Return the (X, Y) coordinate for the center point of the cell that contains the specified text.  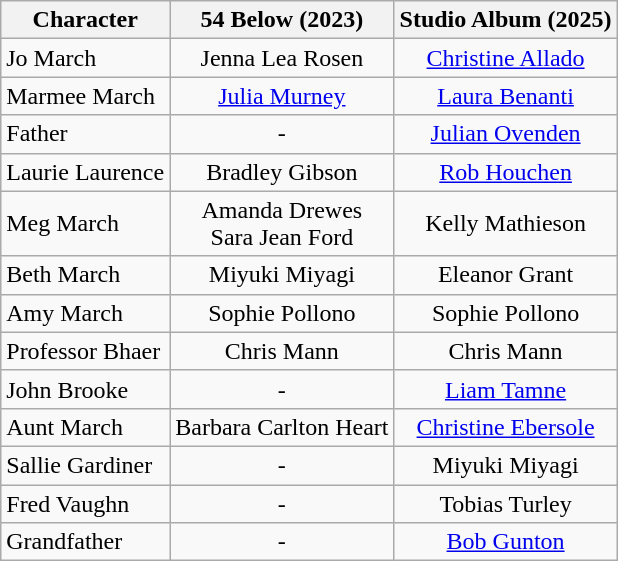
54 Below (2023) (282, 20)
Jo March (86, 58)
Beth March (86, 275)
Julian Ovenden (506, 134)
Christine Ebersole (506, 427)
Meg March (86, 224)
Liam Tamne (506, 389)
Jenna Lea Rosen (282, 58)
Bradley Gibson (282, 172)
Laurie Laurence (86, 172)
Rob Houchen (506, 172)
Sallie Gardiner (86, 465)
Julia Murney (282, 96)
Amy March (86, 313)
Character (86, 20)
Studio Album (2025) (506, 20)
Fred Vaughn (86, 503)
Christine Allado (506, 58)
Professor Bhaer (86, 351)
Tobias Turley (506, 503)
Eleanor Grant (506, 275)
Laura Benanti (506, 96)
Grandfather (86, 542)
Aunt March (86, 427)
Amanda DrewesSara Jean Ford (282, 224)
Father (86, 134)
John Brooke (86, 389)
Barbara Carlton Heart (282, 427)
Bob Gunton (506, 542)
Marmee March (86, 96)
Kelly Mathieson (506, 224)
